Determine the (x, y) coordinate at the center of the cell enclosing the given text.  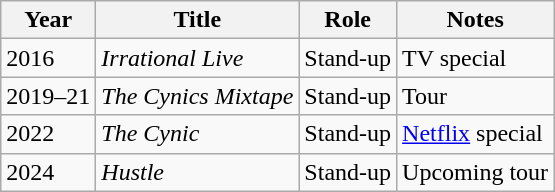
2024 (48, 172)
Upcoming tour (476, 172)
2019–21 (48, 96)
Netflix special (476, 134)
Year (48, 20)
The Cynics Mixtape (198, 96)
Title (198, 20)
2022 (48, 134)
The Cynic (198, 134)
Notes (476, 20)
2016 (48, 58)
Irrational Live (198, 58)
Hustle (198, 172)
Tour (476, 96)
Role (348, 20)
TV special (476, 58)
